Identify which cell holds the provided text, then report its [x, y] central coordinate. 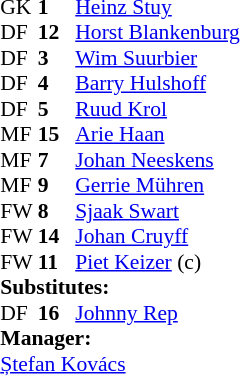
9 [57, 185]
Johan Cruyff [157, 237]
7 [57, 160]
Manager: [120, 339]
12 [57, 33]
11 [57, 262]
16 [57, 313]
Wim Suurbier [157, 58]
4 [57, 83]
Gerrie Mühren [157, 185]
Johnny Rep [157, 313]
8 [57, 211]
Barry Hulshoff [157, 83]
5 [57, 109]
Arie Haan [157, 135]
Sjaak Swart [157, 211]
Johan Neeskens [157, 160]
Piet Keizer (c) [157, 262]
Horst Blankenburg [157, 33]
3 [57, 58]
15 [57, 135]
Substitutes: [120, 287]
Ruud Krol [157, 109]
14 [57, 237]
